Locate the cell with the specified text and output its [X, Y] center coordinate. 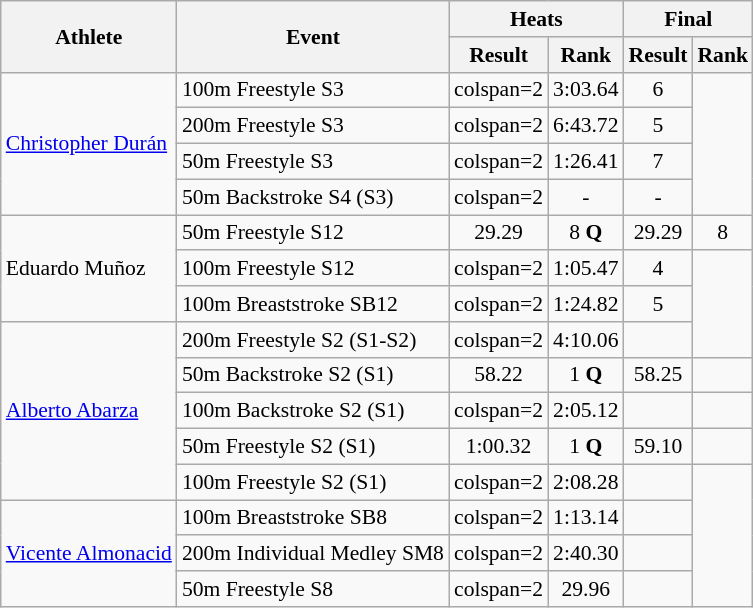
59.10 [658, 447]
Alberto Abarza [89, 411]
50m Freestyle S2 (S1) [313, 447]
200m Freestyle S3 [313, 126]
Eduardo Muñoz [89, 268]
Heats [536, 19]
3:03.64 [586, 90]
4 [658, 269]
8 [722, 233]
100m Backstroke S2 (S1) [313, 411]
29.96 [586, 589]
2:05.12 [586, 411]
100m Breaststroke SB12 [313, 304]
1:00.32 [498, 447]
100m Freestyle S3 [313, 90]
200m Individual Medley SM8 [313, 554]
50m Freestyle S8 [313, 589]
50m Freestyle S3 [313, 162]
Vicente Almonacid [89, 554]
100m Breaststroke SB8 [313, 518]
4:10.06 [586, 340]
58.22 [498, 375]
1:24.82 [586, 304]
6:43.72 [586, 126]
7 [658, 162]
2:08.28 [586, 482]
Athlete [89, 36]
1:05.47 [586, 269]
100m Freestyle S12 [313, 269]
2:40.30 [586, 554]
Christopher Durán [89, 143]
Event [313, 36]
1:13.14 [586, 518]
6 [658, 90]
58.25 [658, 375]
50m Backstroke S4 (S3) [313, 197]
Final [688, 19]
8 Q [586, 233]
100m Freestyle S2 (S1) [313, 482]
1:26.41 [586, 162]
200m Freestyle S2 (S1-S2) [313, 340]
50m Freestyle S12 [313, 233]
50m Backstroke S2 (S1) [313, 375]
